Scan for the cell matching the given text and deliver its (x, y) coordinate at center. 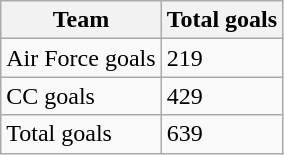
219 (222, 58)
Team (81, 20)
429 (222, 96)
CC goals (81, 96)
Air Force goals (81, 58)
639 (222, 134)
